Extract the (X, Y) coordinate from the center of the cell holding the provided text.  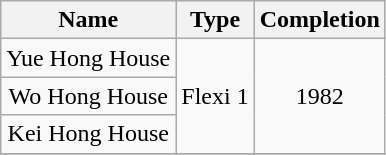
Yue Hong House (88, 58)
Kei Hong House (88, 134)
Completion (320, 20)
Type (215, 20)
Flexi 1 (215, 96)
1982 (320, 96)
Wo Hong House (88, 96)
Name (88, 20)
